Pinpoint the cell where the given text exists, returning its [X, Y] midpoint coordinate. 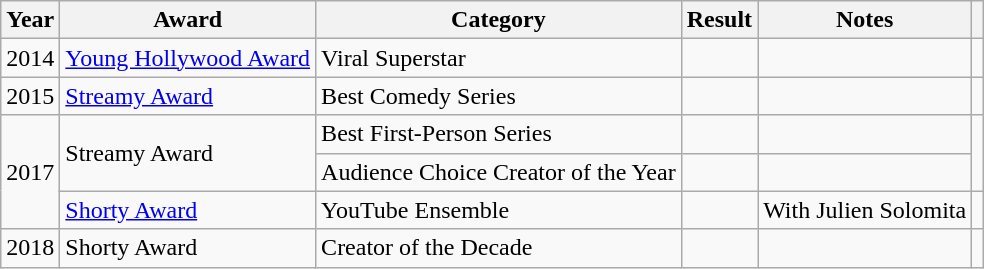
2017 [30, 172]
Viral Superstar [499, 58]
2014 [30, 58]
Notes [865, 20]
Category [499, 20]
Year [30, 20]
Result [719, 20]
2018 [30, 248]
Young Hollywood Award [188, 58]
2015 [30, 96]
Audience Choice Creator of the Year [499, 172]
With Julien Solomita [865, 210]
Best Comedy Series [499, 96]
Award [188, 20]
Best First-Person Series [499, 134]
Creator of the Decade [499, 248]
YouTube Ensemble [499, 210]
